Identify which cell holds the provided text, then report its (x, y) central coordinate. 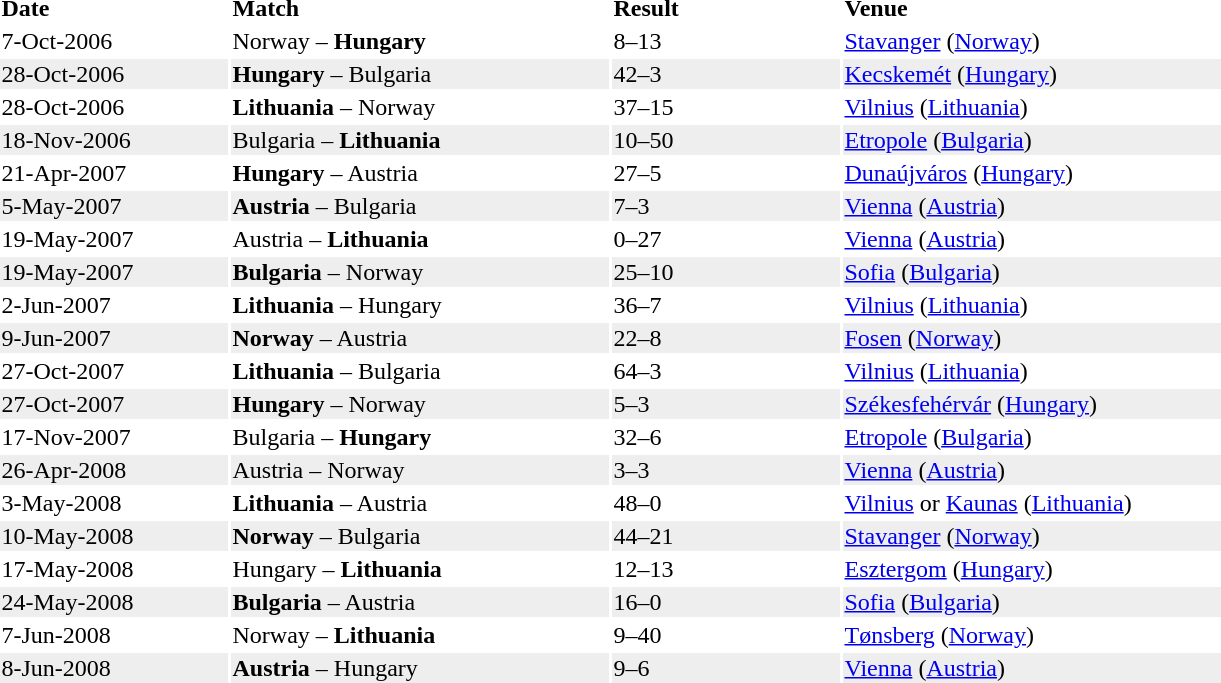
Hungary – Austria (420, 173)
Esztergom (Hungary) (1032, 569)
21-Apr-2007 (114, 173)
3–3 (726, 470)
Hungary – Bulgaria (420, 74)
Bulgaria – Hungary (420, 437)
Norway – Hungary (420, 41)
Dunaújváros (Hungary) (1032, 173)
Lithuania – Austria (420, 503)
5–3 (726, 404)
Norway – Austria (420, 338)
9–6 (726, 668)
Austria – Bulgaria (420, 206)
Lithuania – Norway (420, 107)
32–6 (726, 437)
Lithuania – Bulgaria (420, 371)
24-May-2008 (114, 602)
7-Jun-2008 (114, 635)
Vilnius or Kaunas (Lithuania) (1032, 503)
Hungary – Norway (420, 404)
Austria – Norway (420, 470)
48–0 (726, 503)
Lithuania – Hungary (420, 305)
Hungary – Lithuania (420, 569)
36–7 (726, 305)
9–40 (726, 635)
2-Jun-2007 (114, 305)
Székesfehérvár (Hungary) (1032, 404)
0–27 (726, 239)
22–8 (726, 338)
Fosen (Norway) (1032, 338)
Austria – Lithuania (420, 239)
Austria – Hungary (420, 668)
42–3 (726, 74)
Kecskemét (Hungary) (1032, 74)
Bulgaria – Austria (420, 602)
25–10 (726, 272)
7-Oct-2006 (114, 41)
12–13 (726, 569)
9-Jun-2007 (114, 338)
27–5 (726, 173)
18-Nov-2006 (114, 140)
17-Nov-2007 (114, 437)
37–15 (726, 107)
26-Apr-2008 (114, 470)
44–21 (726, 536)
64–3 (726, 371)
Bulgaria – Lithuania (420, 140)
8–13 (726, 41)
Norway – Lithuania (420, 635)
8-Jun-2008 (114, 668)
10-May-2008 (114, 536)
Bulgaria – Norway (420, 272)
7–3 (726, 206)
3-May-2008 (114, 503)
5-May-2007 (114, 206)
17-May-2008 (114, 569)
16–0 (726, 602)
Tønsberg (Norway) (1032, 635)
Norway – Bulgaria (420, 536)
10–50 (726, 140)
